Determine the (X, Y) coordinate at the center of the cell enclosing the given text.  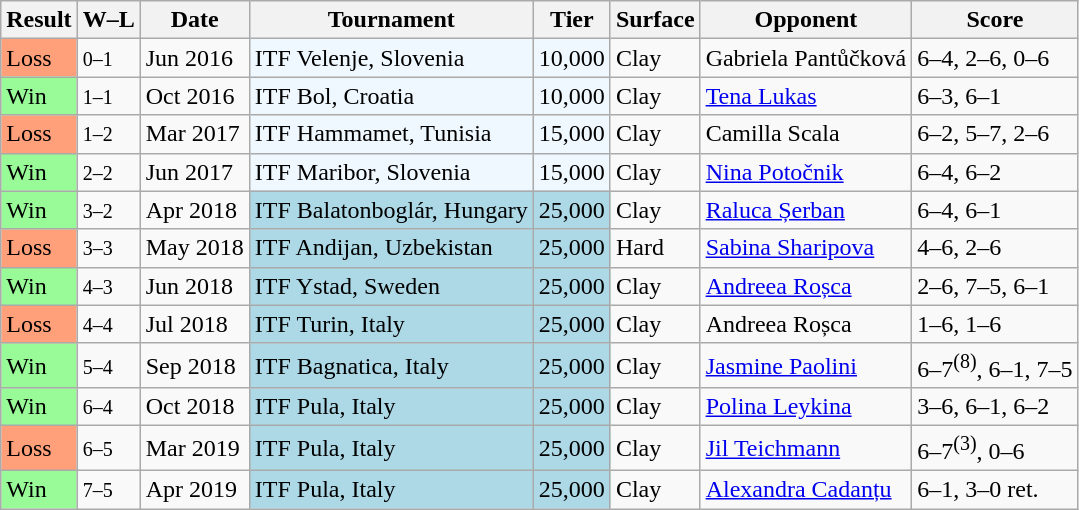
4–4 (108, 324)
6–4, 6–1 (995, 210)
5–4 (108, 366)
ITF Ystad, Sweden (391, 286)
1–6, 1–6 (995, 324)
ITF Hammamet, Tunisia (391, 134)
6–2, 5–7, 2–6 (995, 134)
4–3 (108, 286)
6–7(8), 6–1, 7–5 (995, 366)
ITF Velenje, Slovenia (391, 58)
Polina Leykina (806, 407)
4–6, 2–6 (995, 248)
0–1 (108, 58)
ITF Turin, Italy (391, 324)
Sabina Sharipova (806, 248)
Date (194, 20)
1–2 (108, 134)
Jun 2016 (194, 58)
Tournament (391, 20)
Sep 2018 (194, 366)
Mar 2017 (194, 134)
Nina Potočnik (806, 172)
ITF Bagnatica, Italy (391, 366)
Jun 2017 (194, 172)
6–4, 2–6, 0–6 (995, 58)
ITF Balatonboglár, Hungary (391, 210)
Apr 2019 (194, 489)
2–6, 7–5, 6–1 (995, 286)
7–5 (108, 489)
Jil Teichmann (806, 448)
Opponent (806, 20)
Apr 2018 (194, 210)
6–1, 3–0 ret. (995, 489)
Score (995, 20)
Raluca Șerban (806, 210)
Camilla Scala (806, 134)
2–2 (108, 172)
W–L (108, 20)
1–1 (108, 96)
Oct 2016 (194, 96)
Hard (655, 248)
Gabriela Pantůčková (806, 58)
Result (39, 20)
Tier (572, 20)
6–3, 6–1 (995, 96)
6–7(3), 0–6 (995, 448)
Alexandra Cadanțu (806, 489)
3–3 (108, 248)
Oct 2018 (194, 407)
ITF Maribor, Slovenia (391, 172)
3–6, 6–1, 6–2 (995, 407)
ITF Bol, Croatia (391, 96)
Jun 2018 (194, 286)
ITF Andijan, Uzbekistan (391, 248)
May 2018 (194, 248)
Surface (655, 20)
Mar 2019 (194, 448)
6–5 (108, 448)
Tena Lukas (806, 96)
3–2 (108, 210)
Jasmine Paolini (806, 366)
6–4, 6–2 (995, 172)
Jul 2018 (194, 324)
6–4 (108, 407)
